Scan for the cell matching the given text and deliver its (x, y) coordinate at center. 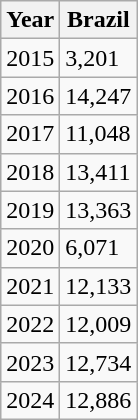
12,886 (98, 400)
Brazil (98, 20)
2017 (30, 134)
2018 (30, 172)
2024 (30, 400)
3,201 (98, 58)
13,411 (98, 172)
2016 (30, 96)
2022 (30, 324)
2021 (30, 286)
14,247 (98, 96)
2023 (30, 362)
12,734 (98, 362)
2019 (30, 210)
12,009 (98, 324)
12,133 (98, 286)
11,048 (98, 134)
13,363 (98, 210)
6,071 (98, 248)
2015 (30, 58)
Year (30, 20)
2020 (30, 248)
